For the text-containing cell, return its midpoint in [X, Y] coordinate format. 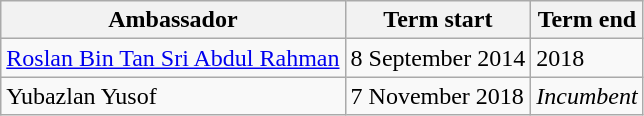
8 September 2014 [438, 58]
Term start [438, 20]
Incumbent [587, 96]
Term end [587, 20]
Roslan Bin Tan Sri Abdul Rahman [173, 58]
Yubazlan Yusof [173, 96]
2018 [587, 58]
Ambassador [173, 20]
7 November 2018 [438, 96]
